Find where the given text appears and provide that cell's center as [X, Y] coordinate. 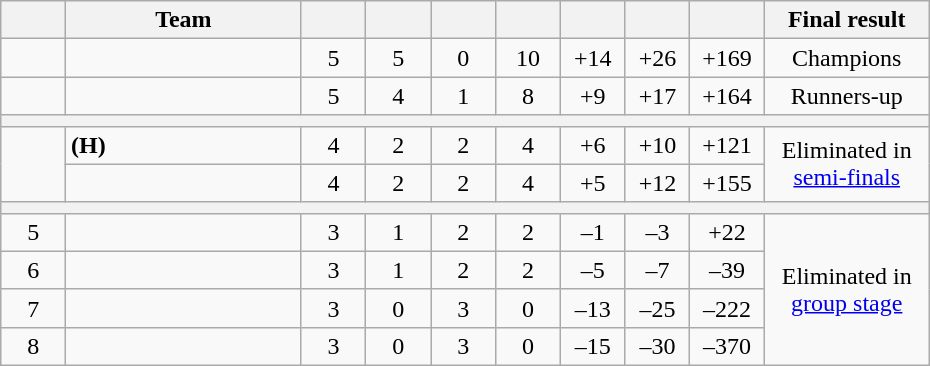
+164 [727, 96]
+155 [727, 183]
+12 [658, 183]
–370 [727, 346]
(H) [184, 145]
–3 [658, 232]
Eliminated in group stage [846, 289]
6 [34, 270]
–13 [592, 308]
+10 [658, 145]
+17 [658, 96]
Champions [846, 58]
+26 [658, 58]
Eliminated in semi-finals [846, 164]
–39 [727, 270]
Final result [846, 20]
+9 [592, 96]
+6 [592, 145]
–30 [658, 346]
+169 [727, 58]
Team [184, 20]
–222 [727, 308]
10 [528, 58]
+121 [727, 145]
+5 [592, 183]
7 [34, 308]
–5 [592, 270]
–7 [658, 270]
+22 [727, 232]
Runners-up [846, 96]
–1 [592, 232]
+14 [592, 58]
–25 [658, 308]
–15 [592, 346]
